Output the (X, Y) coordinate of the center of the cell containing the given text.  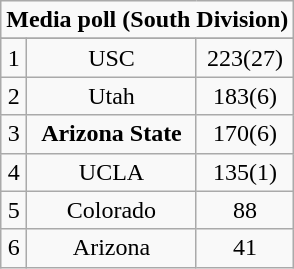
2 (14, 96)
170(6) (244, 134)
4 (14, 172)
183(6) (244, 96)
1 (14, 58)
5 (14, 210)
6 (14, 248)
Arizona State (112, 134)
Arizona (112, 248)
3 (14, 134)
88 (244, 210)
41 (244, 248)
223(27) (244, 58)
Utah (112, 96)
Media poll (South Division) (148, 20)
UCLA (112, 172)
Colorado (112, 210)
USC (112, 58)
135(1) (244, 172)
